Determine the (X, Y) coordinate at the center of the cell enclosing the given text.  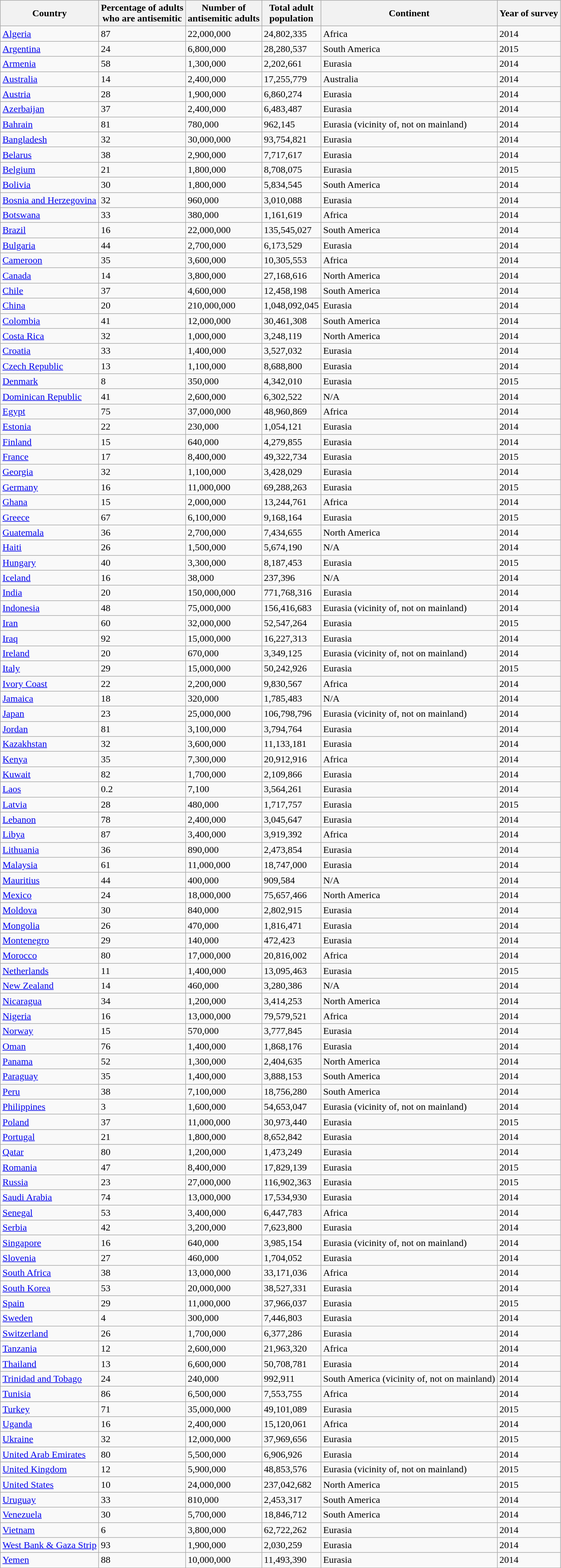
Mongolia (50, 926)
21,963,320 (292, 1348)
71 (142, 1409)
37,969,656 (292, 1439)
49,322,734 (292, 457)
Croatia (50, 351)
58 (142, 64)
3,888,153 (292, 1076)
Lithuania (50, 850)
Ireland (50, 653)
Latvia (50, 804)
United States (50, 1485)
Dominican Republic (50, 396)
Belgium (50, 170)
20,912,916 (292, 759)
156,416,683 (292, 608)
Senegal (50, 1213)
32,000,000 (224, 623)
237,042,682 (292, 1485)
30,461,308 (292, 321)
50,708,781 (292, 1364)
38,527,331 (292, 1288)
4,600,000 (224, 291)
Mexico (50, 895)
11,493,390 (292, 1560)
8,688,800 (292, 366)
150,000,000 (224, 593)
Uruguay (50, 1500)
Serbia (50, 1228)
230,000 (224, 426)
1,600,000 (224, 1107)
7,434,655 (292, 532)
Continent (409, 14)
240,000 (224, 1379)
27 (142, 1258)
Poland (50, 1122)
52,547,264 (292, 623)
380,000 (224, 215)
United Arab Emirates (50, 1454)
1,785,483 (292, 699)
3 (142, 1107)
47 (142, 1167)
16,227,313 (292, 638)
Tunisia (50, 1394)
5,500,000 (224, 1454)
Laos (50, 789)
9,830,567 (292, 683)
810,000 (224, 1500)
Montenegro (50, 941)
Russia (50, 1182)
30,973,440 (292, 1122)
India (50, 593)
13,095,463 (292, 971)
3,248,119 (292, 336)
480,000 (224, 804)
Japan (50, 714)
10 (142, 1485)
3,045,647 (292, 820)
400,000 (224, 880)
27,000,000 (224, 1182)
15,120,061 (292, 1424)
7,300,000 (224, 759)
771,768,316 (292, 593)
24,000,000 (224, 1485)
1,868,176 (292, 1046)
Qatar (50, 1152)
Bahrain (50, 124)
28,280,537 (292, 49)
962,145 (292, 124)
890,000 (224, 850)
3,985,154 (292, 1243)
Moldova (50, 910)
5,834,545 (292, 185)
18,846,712 (292, 1515)
Costa Rica (50, 336)
18 (142, 699)
Number ofantisemitic adults (224, 14)
6,500,000 (224, 1394)
Greece (50, 517)
Vietnam (50, 1530)
Oman (50, 1046)
135,545,027 (292, 230)
92 (142, 638)
20,816,002 (292, 956)
2,404,635 (292, 1061)
1,704,052 (292, 1258)
Germany (50, 487)
Nigeria (50, 1016)
48,853,576 (292, 1470)
992,911 (292, 1379)
Iceland (50, 578)
8,187,453 (292, 563)
10,000,000 (224, 1560)
Year of survey (529, 14)
570,000 (224, 1031)
6,906,926 (292, 1454)
1,054,121 (292, 426)
Kazakhstan (50, 744)
2,453,317 (292, 1500)
Paraguay (50, 1076)
6 (142, 1530)
Portugal (50, 1137)
6,800,000 (224, 49)
Bosnia and Herzegovina (50, 200)
Norway (50, 1031)
South Korea (50, 1288)
18,756,280 (292, 1092)
Sweden (50, 1318)
France (50, 457)
300,000 (224, 1318)
472,423 (292, 941)
1,500,000 (224, 548)
6,302,522 (292, 396)
Czech Republic (50, 366)
Slovenia (50, 1258)
3,300,000 (224, 563)
Venezuela (50, 1515)
5,674,190 (292, 548)
Nicaragua (50, 1001)
7,717,617 (292, 154)
Hungary (50, 563)
Botswana (50, 215)
Philippines (50, 1107)
4,279,855 (292, 442)
Estonia (50, 426)
2,202,661 (292, 64)
17 (142, 457)
3,414,253 (292, 1001)
2,473,854 (292, 850)
69,288,263 (292, 487)
4,342,010 (292, 381)
United Kingdom (50, 1470)
106,798,796 (292, 714)
Austria (50, 94)
5,900,000 (224, 1470)
13,244,761 (292, 502)
West Bank & Gaza Strip (50, 1545)
Azerbaijan (50, 109)
Saudi Arabia (50, 1198)
17,829,139 (292, 1167)
6,377,286 (292, 1333)
Jamaica (50, 699)
75,657,466 (292, 895)
1,000,000 (224, 336)
909,584 (292, 880)
140,000 (224, 941)
2,000,000 (224, 502)
Turkey (50, 1409)
Colombia (50, 321)
Cameroon (50, 260)
2,802,915 (292, 910)
17,255,779 (292, 79)
79,579,521 (292, 1016)
11 (142, 971)
88 (142, 1560)
27,168,616 (292, 276)
3,777,845 (292, 1031)
Brazil (50, 230)
Country (50, 14)
11,133,181 (292, 744)
3,428,029 (292, 472)
7,100,000 (224, 1092)
350,000 (224, 381)
3,349,125 (292, 653)
2,200,000 (224, 683)
7,100 (224, 789)
Spain (50, 1303)
8,652,842 (292, 1137)
Ghana (50, 502)
60 (142, 623)
3,200,000 (224, 1228)
18,000,000 (224, 895)
Yemen (50, 1560)
2,030,259 (292, 1545)
Argentina (50, 49)
3,280,386 (292, 986)
Italy (50, 668)
Egypt (50, 411)
Iraq (50, 638)
Libya (50, 835)
3,527,032 (292, 351)
78 (142, 820)
9,168,164 (292, 517)
6,100,000 (224, 517)
Bolivia (50, 185)
New Zealand (50, 986)
210,000,000 (224, 306)
Kenya (50, 759)
237,396 (292, 578)
5,700,000 (224, 1515)
3,564,261 (292, 789)
35,000,000 (224, 1409)
7,553,755 (292, 1394)
17,000,000 (224, 956)
61 (142, 865)
Peru (50, 1092)
93 (142, 1545)
Ukraine (50, 1439)
42 (142, 1228)
Total adultpopulation (292, 14)
Bangladesh (50, 139)
1,717,757 (292, 804)
Percentage of adultswho are antisemitic (142, 14)
62,722,262 (292, 1530)
South America (vicinity of, not on mainland) (409, 1379)
Tanzania (50, 1348)
86 (142, 1394)
1,161,619 (292, 215)
6,447,783 (292, 1213)
Algeria (50, 34)
Chile (50, 291)
Mauritius (50, 880)
12,458,198 (292, 291)
840,000 (224, 910)
1,816,471 (292, 926)
3,919,392 (292, 835)
Belarus (50, 154)
Iran (50, 623)
116,902,363 (292, 1182)
52 (142, 1061)
Canada (50, 276)
8,708,075 (292, 170)
Switzerland (50, 1333)
Indonesia (50, 608)
7,446,803 (292, 1318)
76 (142, 1046)
37,966,037 (292, 1303)
38,000 (224, 578)
3,794,764 (292, 729)
Thailand (50, 1364)
48 (142, 608)
20,000,000 (224, 1288)
8 (142, 381)
34 (142, 1001)
24,802,335 (292, 34)
17,534,930 (292, 1198)
Romania (50, 1167)
Netherlands (50, 971)
Morocco (50, 956)
Uganda (50, 1424)
48,960,869 (292, 411)
7,623,800 (292, 1228)
Trinidad and Tobago (50, 1379)
74 (142, 1198)
30,000,000 (224, 139)
82 (142, 774)
75 (142, 411)
Haiti (50, 548)
67 (142, 517)
6,173,529 (292, 245)
Denmark (50, 381)
3,100,000 (224, 729)
Georgia (50, 472)
Guatemala (50, 532)
93,754,821 (292, 139)
4 (142, 1318)
Lebanon (50, 820)
Finland (50, 442)
Kuwait (50, 774)
Armenia (50, 64)
320,000 (224, 699)
China (50, 306)
2,900,000 (224, 154)
18,747,000 (292, 865)
Bulgaria (50, 245)
470,000 (224, 926)
75,000,000 (224, 608)
37,000,000 (224, 411)
2,109,866 (292, 774)
49,101,089 (292, 1409)
1,048,092,045 (292, 306)
10,305,553 (292, 260)
Malaysia (50, 865)
Jordan (50, 729)
25,000,000 (224, 714)
40 (142, 563)
670,000 (224, 653)
33,171,036 (292, 1273)
South Africa (50, 1273)
6,860,274 (292, 94)
54,653,047 (292, 1107)
Singapore (50, 1243)
960,000 (224, 200)
6,483,487 (292, 109)
3,010,088 (292, 200)
6,600,000 (224, 1364)
50,242,926 (292, 668)
Ivory Coast (50, 683)
0.2 (142, 789)
Panama (50, 1061)
1,473,249 (292, 1152)
780,000 (224, 124)
